Return [x, y] of the center of cell containing provided text 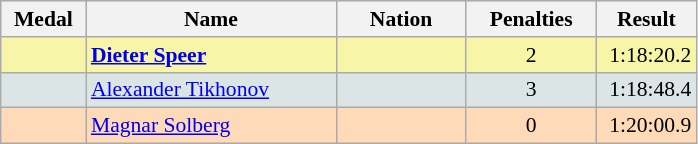
Penalties [531, 19]
1:18:48.4 [646, 90]
2 [531, 55]
1:20:00.9 [646, 126]
Dieter Speer [211, 55]
Nation [401, 19]
1:18:20.2 [646, 55]
3 [531, 90]
Magnar Solberg [211, 126]
Alexander Tikhonov [211, 90]
Medal [44, 19]
0 [531, 126]
Result [646, 19]
Name [211, 19]
